Identify which cell holds the provided text, then report its [X, Y] central coordinate. 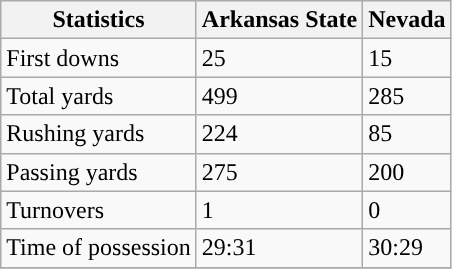
Passing yards [99, 172]
0 [407, 210]
Rushing yards [99, 134]
275 [279, 172]
Total yards [99, 96]
1 [279, 210]
224 [279, 134]
30:29 [407, 248]
Arkansas State [279, 20]
Nevada [407, 20]
Statistics [99, 20]
200 [407, 172]
15 [407, 58]
First downs [99, 58]
Time of possession [99, 248]
29:31 [279, 248]
85 [407, 134]
Turnovers [99, 210]
499 [279, 96]
25 [279, 58]
285 [407, 96]
